Determine the (X, Y) coordinate at the center of the cell enclosing the given text.  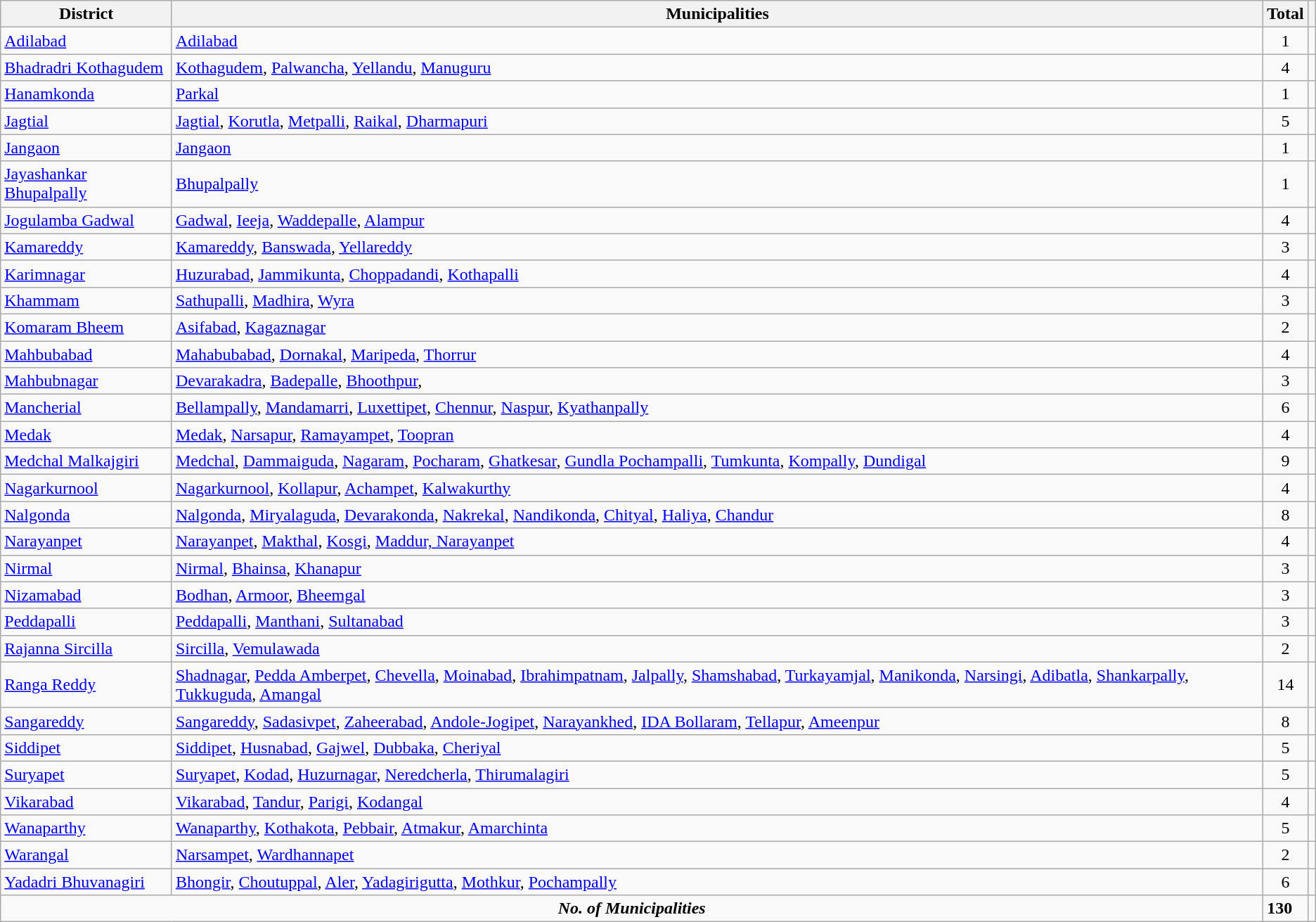
Nirmal, Bhainsa, Khanapur (717, 568)
Medchal, Dammaiguda, Nagaram, Pocharam, Ghatkesar, Gundla Pochampalli, Tumkunta, Kompally, Dundigal (717, 461)
14 (1286, 685)
Sangareddy, Sadasivpet, Zaheerabad, Andole-Jogipet, Narayankhed, IDA Bollaram, Tellapur, Ameenpur (717, 721)
Bhupalpally (717, 184)
Sathupalli, Madhira, Wyra (717, 300)
Municipalities (717, 14)
130 (1286, 909)
Huzurabad, Jammikunta, Choppadandi, Kothapalli (717, 274)
Mahbubabad (86, 354)
Sircilla, Vemulawada (717, 648)
Jogulamba Gadwal (86, 220)
Wanaparthy, Kothakota, Pebbair, Atmakur, Amarchinta (717, 828)
Narsampet, Wardhannapet (717, 855)
Ranga Reddy (86, 685)
Khammam (86, 300)
Bhadradri Kothagudem (86, 68)
Rajanna Sircilla (86, 648)
Vikarabad (86, 801)
Devarakadra, Badepalle, Bhoothpur, (717, 381)
Jagtial (86, 121)
Vikarabad, Tandur, Parigi, Kodangal (717, 801)
Kamareddy, Banswada, Yellareddy (717, 247)
Peddapalli (86, 622)
Medak, Narsapur, Ramayampet, Toopran (717, 435)
Mahabubabad, Dornakal, Maripeda, Thorrur (717, 354)
Mancherial (86, 408)
Nizamabad (86, 595)
Gadwal, Ieeja, Waddepalle, Alampur (717, 220)
Siddipet, Husnabad, Gajwel, Dubbaka, Cheriyal (717, 748)
Warangal (86, 855)
Kamareddy (86, 247)
Nalgonda (86, 515)
Yadadri Bhuvanagiri (86, 882)
Hanamkonda (86, 94)
Medchal Malkajgiri (86, 461)
Nagarkurnool (86, 488)
Bellampally, Mandamarri, Luxettipet, Chennur, Naspur, Kyathanpally (717, 408)
Narayanpet (86, 542)
Mahbubnagar (86, 381)
Bhongir, Choutuppal, Aler, Yadagirigutta, Mothkur, Pochampally (717, 882)
Bodhan, Armoor, Bheemgal (717, 595)
Parkal (717, 94)
Nagarkurnool, Kollapur, Achampet, Kalwakurthy (717, 488)
9 (1286, 461)
Nirmal (86, 568)
Jagtial, Korutla, Metpalli, Raikal, Dharmapuri (717, 121)
Peddapalli, Manthani, Sultanabad (717, 622)
Komaram Bheem (86, 327)
Nalgonda, Miryalaguda, Devarakonda, Nakrekal, Nandikonda, Chityal, Haliya, Chandur (717, 515)
Karimnagar (86, 274)
Narayanpet, Makthal, Kosgi, Maddur, Narayanpet (717, 542)
Asifabad, Kagaznagar (717, 327)
Suryapet (86, 774)
Siddipet (86, 748)
Jayashankar Bhupalpally (86, 184)
Medak (86, 435)
Kothagudem, Palwancha, Yellandu, Manuguru (717, 68)
District (86, 14)
No. of Municipalities (632, 909)
Wanaparthy (86, 828)
Total (1286, 14)
Sangareddy (86, 721)
Suryapet, Kodad, Huzurnagar, Neredcherla, Thirumalagiri (717, 774)
